Locate the cell with the specified text and output its (X, Y) center coordinate. 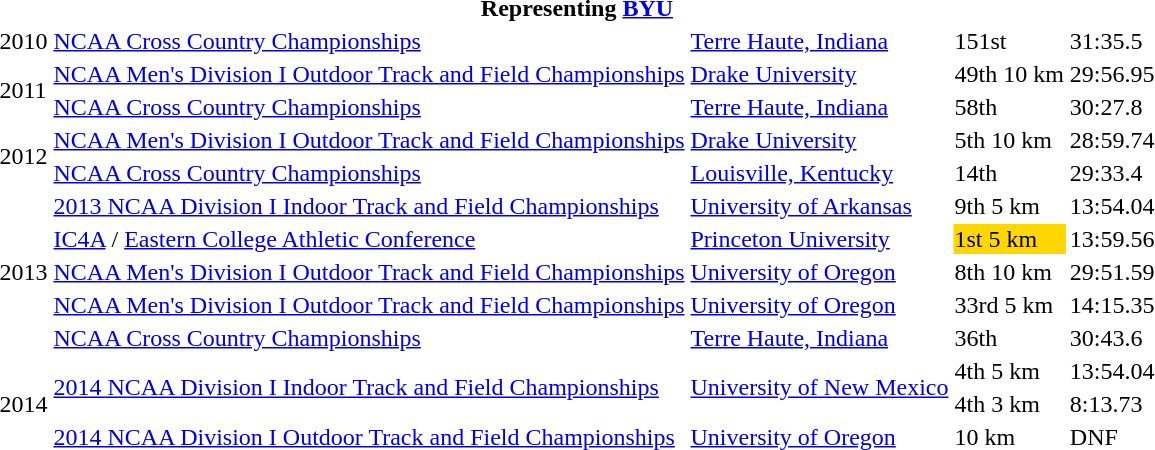
2014 NCAA Division I Indoor Track and Field Championships (369, 388)
University of Arkansas (820, 206)
14th (1009, 173)
2013 NCAA Division I Indoor Track and Field Championships (369, 206)
4th 5 km (1009, 371)
1st 5 km (1009, 239)
University of New Mexico (820, 388)
Louisville, Kentucky (820, 173)
8th 10 km (1009, 272)
33rd 5 km (1009, 305)
49th 10 km (1009, 74)
Princeton University (820, 239)
4th 3 km (1009, 404)
151st (1009, 41)
9th 5 km (1009, 206)
5th 10 km (1009, 140)
36th (1009, 338)
58th (1009, 107)
IC4A / Eastern College Athletic Conference (369, 239)
